For the text-containing cell, return its midpoint in (X, Y) coordinate format. 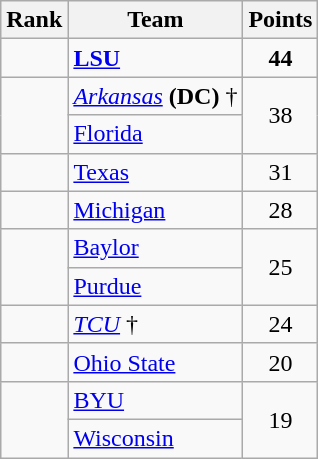
Texas (156, 172)
Rank (34, 20)
Arkansas (DC) † (156, 96)
Wisconsin (156, 438)
BYU (156, 400)
Florida (156, 134)
44 (280, 58)
Points (280, 20)
Team (156, 20)
TCU † (156, 324)
Michigan (156, 210)
Purdue (156, 286)
28 (280, 210)
25 (280, 267)
20 (280, 362)
LSU (156, 58)
Baylor (156, 248)
31 (280, 172)
24 (280, 324)
Ohio State (156, 362)
19 (280, 419)
38 (280, 115)
